Determine the [X, Y] coordinate at the center of the cell enclosing the given text.  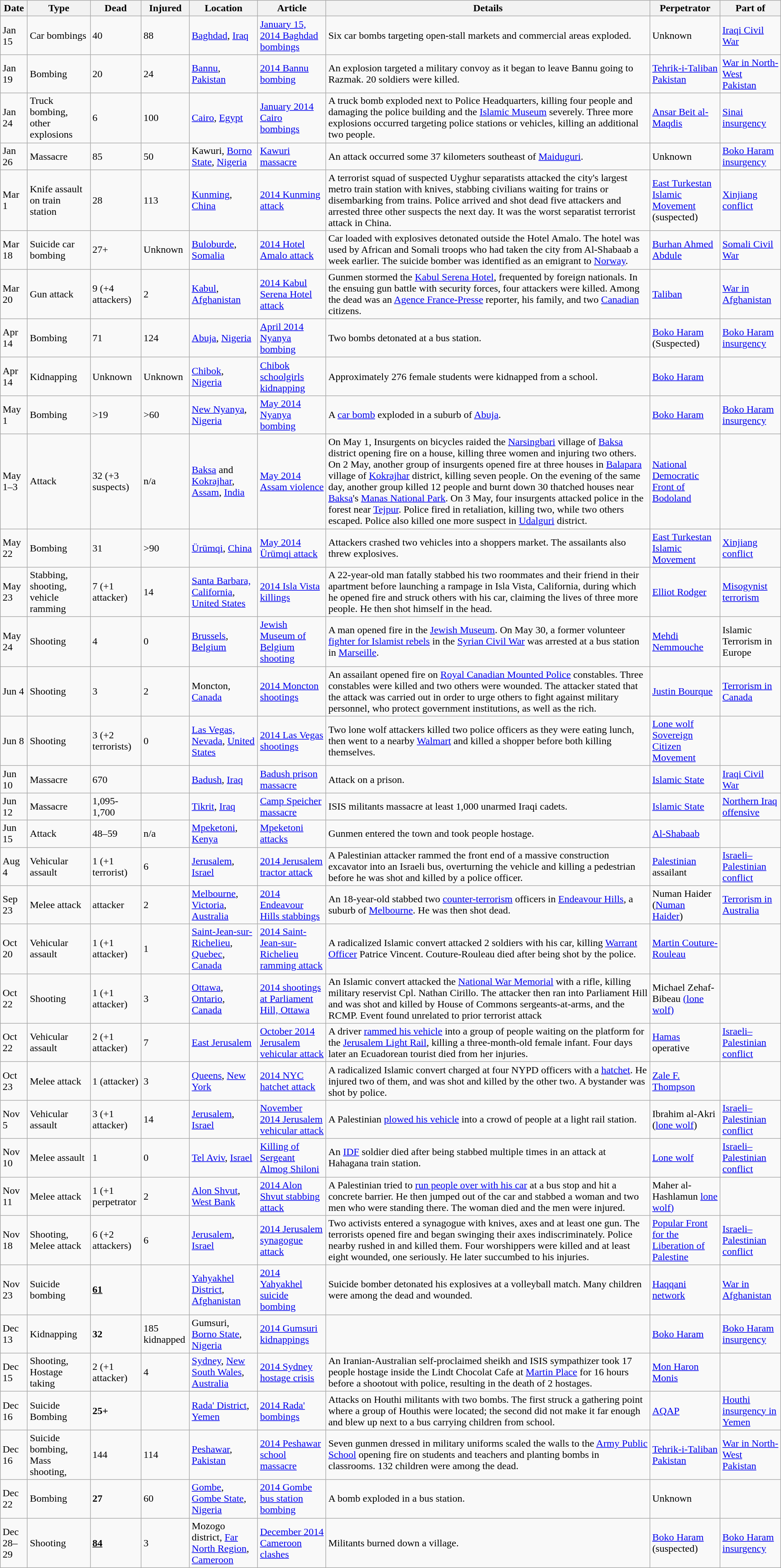
Oct 20 [14, 949]
A Palestinian plowed his vehicle into a crowd of people at a light rail station. [488, 1119]
Jewish Museum of Belgium shooting [292, 642]
May 23 [14, 592]
Lone wolf [685, 1158]
2014 Saint-Jean-sur-Richelieu ramming attack [292, 949]
Perpetrator [685, 8]
Popular Front for the Liberation of Palestine [685, 1241]
3 (+1 attacker) [116, 1119]
Jan 19 [14, 74]
1 (+1 perpetrator [116, 1196]
May 2014 Nyanya bombing [292, 415]
Nov 18 [14, 1241]
Dec 15 [14, 1372]
Al-Shabaab [685, 833]
May 22 [14, 548]
Gumsuri, Borno State, Nigeria [224, 1334]
An attack occurred some 37 kilometers southeast of Maiduguri. [488, 156]
>60 [166, 415]
Dec 28–29 [14, 1543]
2014 Jerusalem tractor attack [292, 866]
24 [166, 74]
124 [166, 338]
Suicide Bombing [59, 1411]
October 2014 Jerusalem vehicular attack [292, 1042]
Two bombs detonated at a bus station. [488, 338]
Article [292, 8]
Melee assault [59, 1158]
84 [116, 1543]
East Turkestan Islamic Movement [685, 548]
Yahyakhel District, Afghanistan [224, 1290]
May 2014 Ürümqi attack [292, 548]
2014 Isla Vista killings [292, 592]
Stabbing, shooting, vehicle ramming [59, 592]
Sydney, New South Wales, Australia [224, 1372]
November 2014 Jerusalem vehicular attack [292, 1119]
A bomb exploded in a bus station. [488, 1499]
Killing of Sergeant Almog Shiloni [292, 1158]
Ottawa, Ontario, Canada [224, 999]
2014 Sydney hostage crisis [292, 1372]
An 18-year-old stabbed two counter-terrorism officers in Endeavour Hills, a suburb of Melbourne. He was then shot dead. [488, 905]
48–59 [116, 833]
27 [116, 1499]
January 2014 Cairo bombings [292, 118]
Attack on a prison. [488, 779]
Nov 10 [14, 1158]
Suicide bomber detonated his explosives at a volleyball match. Many children were among the dead and wounded. [488, 1290]
2014 Gumsuri kidnappings [292, 1334]
AQAP [685, 1411]
Justin Bourque [685, 692]
Houthi insurgency in Yemen [750, 1411]
Jan 15 [14, 35]
Terrorism in Canada [750, 692]
Shooting, Hostage taking [59, 1372]
Mozogo district, Far North Region, Cameroon [224, 1543]
Nov 5 [14, 1119]
2014 Las Vegas shootings [292, 741]
Boko Haram (Suspected) [685, 338]
Gunmen entered the town and took people hostage. [488, 833]
Nov 23 [14, 1290]
Numan Haider (Numan Haider) [685, 905]
Mon Haron Monis [685, 1372]
2014 Hotel Amalo attack [292, 250]
An explosion targeted a military convoy as it began to leave Bannu going to Razmak. 20 soldiers were killed. [488, 74]
Sep 23 [14, 905]
Islamic Terrorism in Europe [750, 642]
144 [116, 1455]
Nov 11 [14, 1196]
Jan 26 [14, 156]
Jun 4 [14, 692]
3 (+2 terrorists) [116, 741]
Suicide car bombing [59, 250]
Badush prison massacre [292, 779]
Mpeketoni attacks [292, 833]
Tel Aviv, Israel [224, 1158]
Gun attack [59, 294]
Ibrahim al-Akri (lone wolf) [685, 1119]
Maher al-Hashlamun lone wolf) [685, 1196]
Suicide bombing, Mass shooting, [59, 1455]
attacker [116, 905]
2014 Moncton shootings [292, 692]
2014 Gombe bus station bombing [292, 1499]
Misogynist terrorism [750, 592]
An IDF soldier died after being stabbed multiple times in an attack at Hahagana train station. [488, 1158]
Sinai insurgency [750, 118]
2014 Yahyakhel suicide bombing [292, 1290]
May 24 [14, 642]
Taliban [685, 294]
Hamas operative [685, 1042]
Aug 4 [14, 866]
2014 Jerusalem synagogue attack [292, 1241]
Dec 22 [14, 1499]
East Jerusalem [224, 1042]
Baghdad, Iraq [224, 35]
Date [14, 8]
Suicide bombing [59, 1290]
Jun 12 [14, 807]
Jan 24 [14, 118]
2014 Alon Shvut stabbing attack [292, 1196]
28 [116, 200]
2014 Kabul Serena Hotel attack [292, 294]
>90 [166, 548]
Chibok, Nigeria [224, 376]
60 [166, 1499]
Jun 15 [14, 833]
Burhan Ahmed Abdule [685, 250]
Ansar Beit al-Maqdis [685, 118]
1 (+1 terrorist) [116, 866]
Zale F. Thompson [685, 1081]
National Democratic Front of Bodoland [685, 481]
Northern Iraq offensive [750, 807]
Mar 18 [14, 250]
32 [116, 1334]
May 1–3 [14, 481]
20 [116, 74]
Chibok schoolgirls kidnapping [292, 376]
Michael Zehaf-Bibeau (lone wolf) [685, 999]
December 2014 Cameroon clashes [292, 1543]
Boko Haram (suspected) [685, 1543]
50 [166, 156]
2014 Rada' bombings [292, 1411]
Peshawar, Pakistan [224, 1455]
Elliot Rodger [685, 592]
Mar 20 [14, 294]
Melbourne, Victoria, Australia [224, 905]
Mpeketoni, Kenya [224, 833]
Injured [166, 8]
Rada' District, Yemen [224, 1411]
New Nyanya, Nigeria [224, 415]
Tikrit, Iraq [224, 807]
ISIS militants massacre at least 1,000 unarmed Iraqi cadets. [488, 807]
185 kidnapped [166, 1334]
Location [224, 8]
Jun 10 [14, 779]
May 1 [14, 415]
Camp Speicher massacre [292, 807]
Moncton, Canada [224, 692]
Lone wolf Sovereign Citizen Movement [685, 741]
9 (+4 attackers) [116, 294]
A car bomb exploded in a suburb of Abuja. [488, 415]
61 [116, 1290]
Approximately 276 female students were kidnapped from a school. [488, 376]
Mehdi Nemmouche [685, 642]
85 [116, 156]
Part of [750, 8]
Buloburde, Somalia [224, 250]
1 (attacker) [116, 1081]
Palestinian assailant [685, 866]
Martin Couture-Rouleau [685, 949]
Knife assault on train station [59, 200]
6 (+2 attackers) [116, 1241]
Alon Shvut, West Bank [224, 1196]
Haqqani network [685, 1290]
April 2014 Nyanya bombing [292, 338]
88 [166, 35]
27+ [116, 250]
Kabul, Afghanistan [224, 294]
114 [166, 1455]
2014 shootings at Parliament Hill, Ottawa [292, 999]
Dec 13 [14, 1334]
Attackers crashed two vehicles into a shoppers market. The assailants also threw explosives. [488, 548]
Details [488, 8]
40 [116, 35]
Six car bombs targeting open-stall markets and commercial areas exploded. [488, 35]
Gombe, Gombe State, Nigeria [224, 1499]
2014 Peshawar school massacre [292, 1455]
Somali Civil War [750, 250]
Queens, New York [224, 1081]
113 [166, 200]
Bannu, Pakistan [224, 74]
25+ [116, 1411]
Badush, Iraq [224, 779]
>19 [116, 415]
January 15, 2014 Baghdad bombings [292, 35]
Saint-Jean-sur-Richelieu, Quebec, Canada [224, 949]
1,095-1,700 [116, 807]
Car bombings [59, 35]
Dead [116, 8]
7 (+1 attacker) [116, 592]
Ürümqi, China [224, 548]
Abuja, Nigeria [224, 338]
Las Vegas, Nevada, United States [224, 741]
Militants burned down a village. [488, 1543]
2014 Kunming attack [292, 200]
2014 NYC hatchet attack [292, 1081]
32 (+3 suspects) [116, 481]
Truck bombing, other explosions [59, 118]
Shooting, Melee attack [59, 1241]
7 [166, 1042]
Cairo, Egypt [224, 118]
31 [116, 548]
Kunming, China [224, 200]
Terrorism in Australia [750, 905]
Mar 1 [14, 200]
2014 Bannu bombing [292, 74]
71 [116, 338]
Type [59, 8]
670 [116, 779]
100 [166, 118]
East Turkestan Islamic Movement (suspected) [685, 200]
Brussels, Belgium [224, 642]
Santa Barbara, California, United States [224, 592]
Jun 8 [14, 741]
Oct 23 [14, 1081]
2014 Endeavour Hills stabbings [292, 905]
Kawuri, Borno State, Nigeria [224, 156]
May 2014 Assam violence [292, 481]
Kawuri massacre [292, 156]
Baksa and Kokrajhar, Assam, India [224, 481]
